Find where the given text appears and provide that cell's center as (X, Y) coordinate. 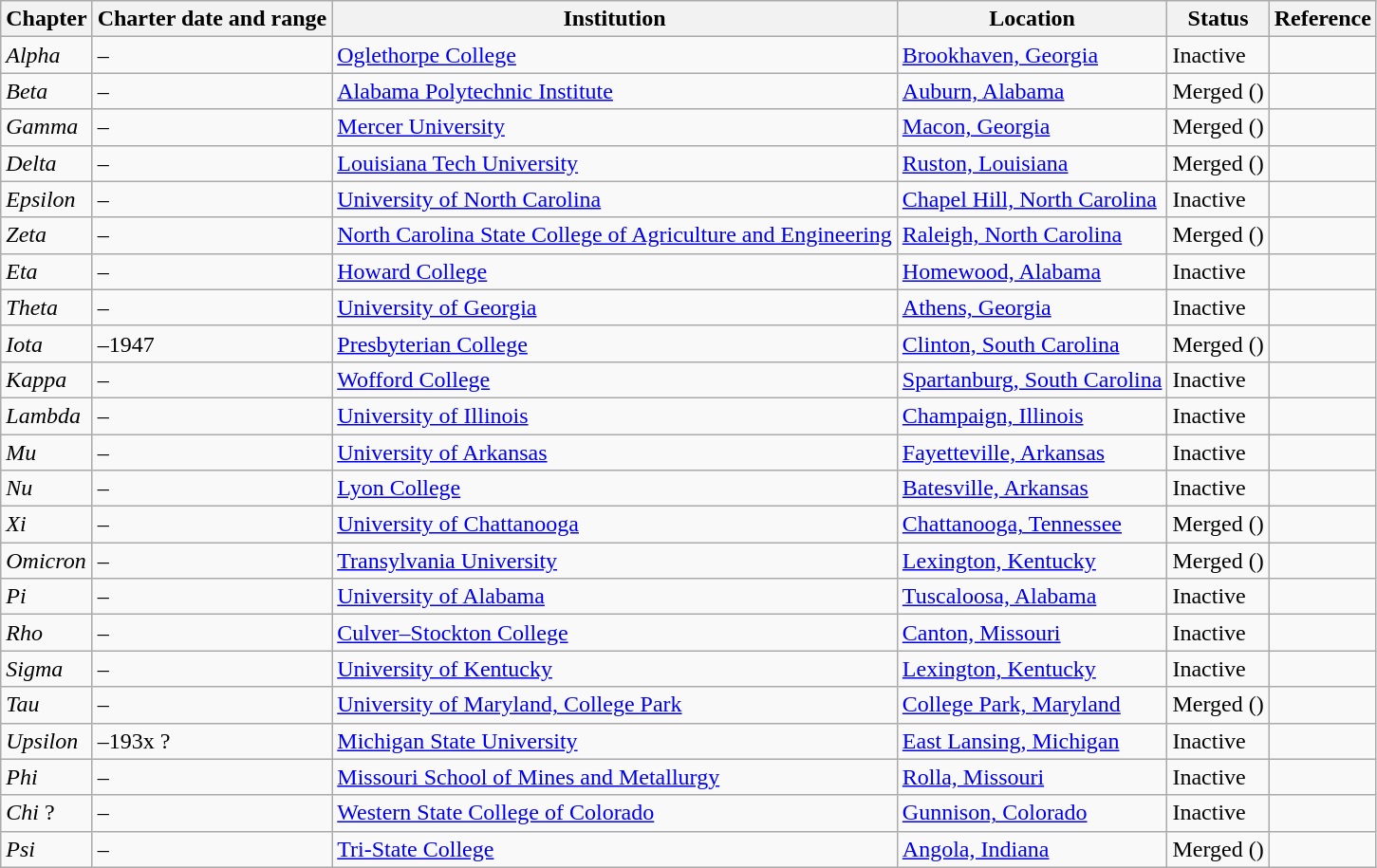
Omicron (47, 561)
Iota (47, 343)
Macon, Georgia (1033, 127)
Institution (615, 19)
Theta (47, 307)
Champaign, Illinois (1033, 416)
Tau (47, 705)
Gunnison, Colorado (1033, 813)
Gamma (47, 127)
Rolla, Missouri (1033, 777)
University of Maryland, College Park (615, 705)
–1947 (213, 343)
Western State College of Colorado (615, 813)
Missouri School of Mines and Metallurgy (615, 777)
Transylvania University (615, 561)
Rho (47, 633)
University of Kentucky (615, 669)
Location (1033, 19)
Michigan State University (615, 741)
Status (1219, 19)
University of Illinois (615, 416)
Sigma (47, 669)
University of Georgia (615, 307)
Oglethorpe College (615, 55)
Xi (47, 525)
Angola, Indiana (1033, 849)
Eta (47, 271)
University of Arkansas (615, 452)
Athens, Georgia (1033, 307)
Homewood, Alabama (1033, 271)
North Carolina State College of Agriculture and Engineering (615, 235)
Fayetteville, Arkansas (1033, 452)
Zeta (47, 235)
Lambda (47, 416)
Chattanooga, Tennessee (1033, 525)
Mu (47, 452)
Brookhaven, Georgia (1033, 55)
Spartanburg, South Carolina (1033, 379)
Auburn, Alabama (1033, 91)
Upsilon (47, 741)
Pi (47, 597)
Chapter (47, 19)
Psi (47, 849)
Clinton, South Carolina (1033, 343)
Lyon College (615, 489)
University of Alabama (615, 597)
Chi ? (47, 813)
Delta (47, 163)
Culver–Stockton College (615, 633)
Chapel Hill, North Carolina (1033, 199)
Phi (47, 777)
Mercer University (615, 127)
University of Chattanooga (615, 525)
Tri-State College (615, 849)
Kappa (47, 379)
Tuscaloosa, Alabama (1033, 597)
Ruston, Louisiana (1033, 163)
Presbyterian College (615, 343)
Epsilon (47, 199)
Louisiana Tech University (615, 163)
Canton, Missouri (1033, 633)
Charter date and range (213, 19)
Howard College (615, 271)
East Lansing, Michigan (1033, 741)
College Park, Maryland (1033, 705)
Beta (47, 91)
Reference (1323, 19)
Alpha (47, 55)
Nu (47, 489)
Raleigh, North Carolina (1033, 235)
–193x ? (213, 741)
Alabama Polytechnic Institute (615, 91)
University of North Carolina (615, 199)
Wofford College (615, 379)
Batesville, Arkansas (1033, 489)
